Pinpoint the cell where the given text exists, returning its (X, Y) midpoint coordinate. 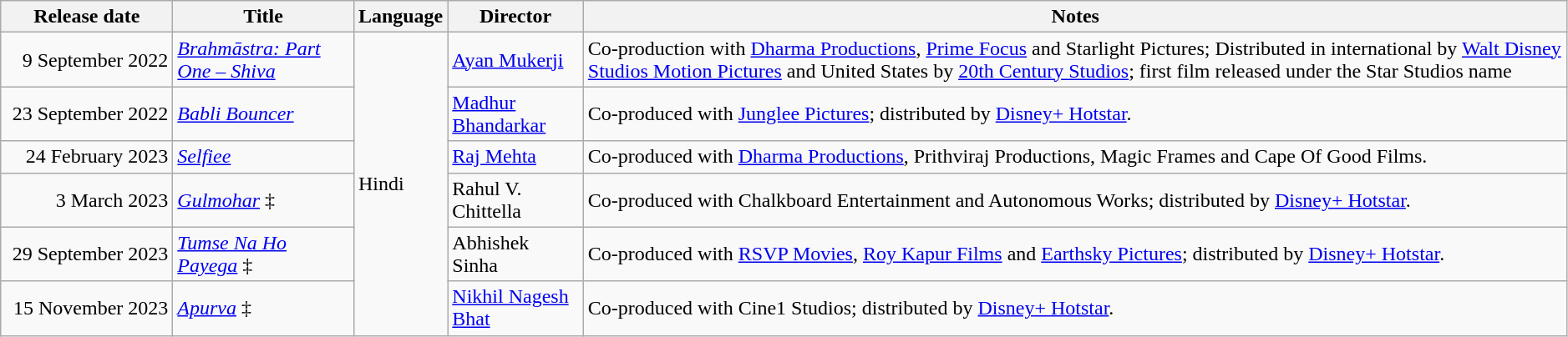
23 September 2022 (87, 113)
Ayan Mukerji (515, 60)
29 September 2023 (87, 254)
9 September 2022 (87, 60)
Release date (87, 17)
3 March 2023 (87, 200)
Brahmāstra: Part One – Shiva (264, 60)
Abhishek Sinha (515, 254)
Co-produced with Junglee Pictures; distributed by Disney+ Hotstar. (1075, 113)
Co-produced with Dharma Productions, Prithviraj Productions, Magic Frames and Cape Of Good Films. (1075, 157)
Apurva ‡ (264, 309)
Nikhil Nagesh Bhat (515, 309)
Co-produced with Chalkboard Entertainment and Autonomous Works; distributed by Disney+ Hotstar. (1075, 200)
Rahul V. Chittella (515, 200)
Selfiee (264, 157)
Co-produced with RSVP Movies, Roy Kapur Films and Earthsky Pictures; distributed by Disney+ Hotstar. (1075, 254)
24 February 2023 (87, 157)
Tumse Na Ho Payega ‡ (264, 254)
Notes (1075, 17)
Title (264, 17)
Babli Bouncer (264, 113)
Madhur Bhandarkar (515, 113)
15 November 2023 (87, 309)
Director (515, 17)
Hindi (400, 184)
Gulmohar ‡ (264, 200)
Language (400, 17)
Co-produced with Cine1 Studios; distributed by Disney+ Hotstar. (1075, 309)
Raj Mehta (515, 157)
